Search for the cell housing the specified text and yield its [X, Y] center coordinate. 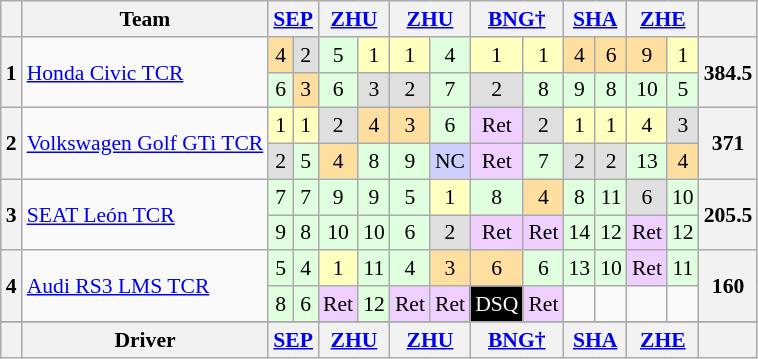
Audi RS3 LMS TCR [146, 286]
Volkswagen Golf GTi TCR [146, 144]
SEAT León TCR [146, 214]
NC [450, 162]
160 [728, 286]
384.5 [728, 72]
Team [146, 19]
14 [579, 233]
205.5 [728, 214]
DSQ [496, 304]
371 [728, 144]
Honda Civic TCR [146, 72]
Driver [146, 340]
